Search for the cell housing the specified text and yield its (x, y) center coordinate. 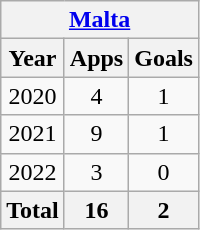
2022 (33, 172)
16 (96, 210)
Goals (164, 58)
0 (164, 172)
3 (96, 172)
Year (33, 58)
4 (96, 96)
Malta (100, 20)
Total (33, 210)
9 (96, 134)
Apps (96, 58)
2 (164, 210)
2020 (33, 96)
2021 (33, 134)
